Detect which cell encompasses the target text, then output its (x, y) center coordinate. 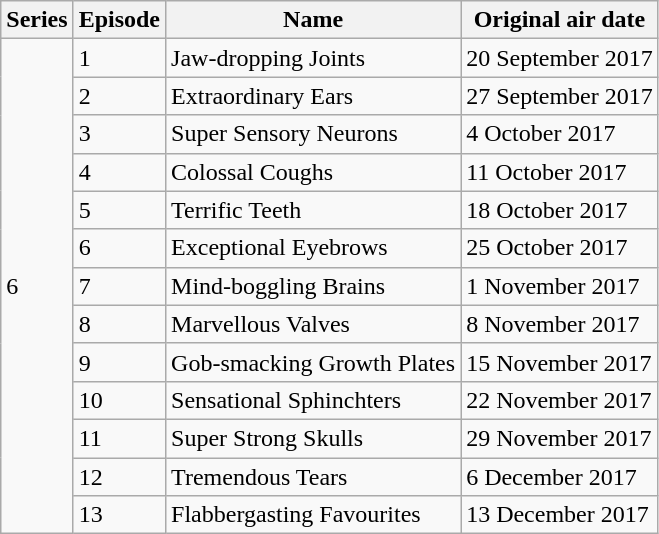
Jaw-dropping Joints (314, 58)
Exceptional Eyebrows (314, 248)
Mind-boggling Brains (314, 286)
11 (119, 438)
13 December 2017 (560, 515)
11 October 2017 (560, 172)
1 November 2017 (560, 286)
1 (119, 58)
7 (119, 286)
Original air date (560, 20)
Name (314, 20)
3 (119, 134)
Terrific Teeth (314, 210)
4 (119, 172)
18 October 2017 (560, 210)
15 November 2017 (560, 362)
Super Strong Skulls (314, 438)
12 (119, 477)
Super Sensory Neurons (314, 134)
Tremendous Tears (314, 477)
Sensational Sphinchters (314, 400)
20 September 2017 (560, 58)
4 October 2017 (560, 134)
Colossal Coughs (314, 172)
8 (119, 324)
6 December 2017 (560, 477)
Episode (119, 20)
25 October 2017 (560, 248)
29 November 2017 (560, 438)
10 (119, 400)
2 (119, 96)
13 (119, 515)
22 November 2017 (560, 400)
Marvellous Valves (314, 324)
5 (119, 210)
8 November 2017 (560, 324)
Extraordinary Ears (314, 96)
Series (37, 20)
9 (119, 362)
Flabbergasting Favourites (314, 515)
Gob-smacking Growth Plates (314, 362)
27 September 2017 (560, 96)
